Extract the [X, Y] coordinate from the center of the cell holding the provided text.  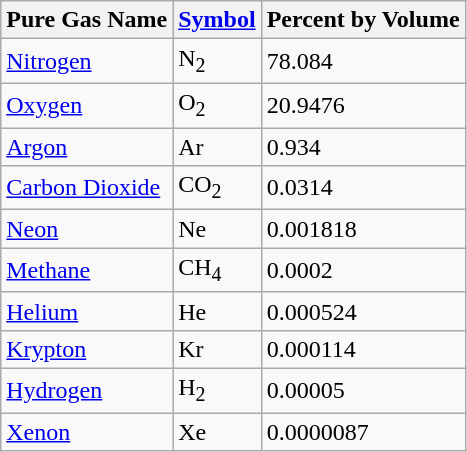
Hydrogen [87, 390]
0.000114 [363, 349]
Xenon [87, 432]
0.001818 [363, 229]
0.0000087 [363, 432]
CO2 [217, 188]
Percent by Volume [363, 20]
Krypton [87, 349]
Nitrogen [87, 61]
Helium [87, 311]
H2 [217, 390]
Xe [217, 432]
Oxygen [87, 105]
Neon [87, 229]
78.084 [363, 61]
Kr [217, 349]
Symbol [217, 20]
0.0002 [363, 270]
O2 [217, 105]
Ar [217, 147]
Methane [87, 270]
Pure Gas Name [87, 20]
Argon [87, 147]
N2 [217, 61]
Carbon Dioxide [87, 188]
0.0314 [363, 188]
Ne [217, 229]
0.934 [363, 147]
0.00005 [363, 390]
20.9476 [363, 105]
0.000524 [363, 311]
CH4 [217, 270]
He [217, 311]
